Search for the cell housing the specified text and yield its (X, Y) center coordinate. 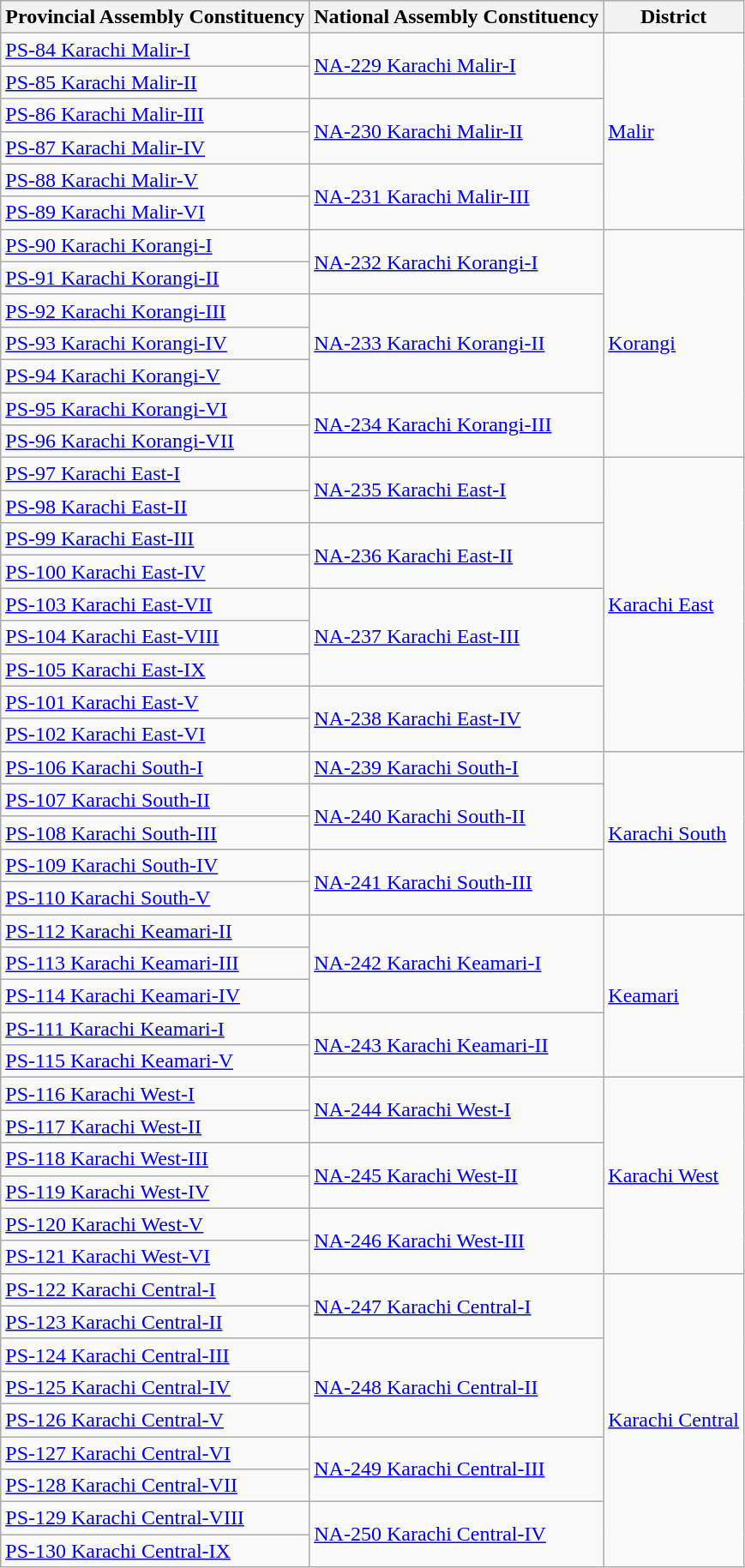
PS-106 Karachi South-I (155, 767)
Karachi South (674, 832)
PS-116 Karachi West-I (155, 1094)
NA-236 Karachi East-II (456, 556)
NA-245 Karachi West-II (456, 1175)
NA-248 Karachi Central-II (456, 1387)
PS-110 Karachi South-V (155, 898)
PS-121 Karachi West-VI (155, 1257)
PS-107 Karachi South-II (155, 800)
PS-127 Karachi Central-VI (155, 1453)
PS-92 Karachi Korangi-III (155, 310)
National Assembly Constituency (456, 17)
PS-119 Karachi West-IV (155, 1192)
NA-238 Karachi East-IV (456, 718)
PS-112 Karachi Keamari-II (155, 930)
Provincial Assembly Constituency (155, 17)
PS-105 Karachi East-IX (155, 670)
PS-124 Karachi Central-III (155, 1355)
NA-246 Karachi West-III (456, 1241)
PS-122 Karachi Central-I (155, 1289)
Malir (674, 131)
PS-100 Karachi East-IV (155, 572)
PS-97 Karachi East-I (155, 474)
PS-99 Karachi East-III (155, 539)
Korangi (674, 343)
PS-98 Karachi East-II (155, 507)
NA-229 Karachi Malir-I (456, 66)
PS-130 Karachi Central-IX (155, 1551)
District (674, 17)
PS-120 Karachi West-V (155, 1224)
PS-109 Karachi South-IV (155, 865)
PS-94 Karachi Korangi-V (155, 375)
NA-232 Karachi Korangi-I (456, 261)
PS-117 Karachi West-II (155, 1126)
PS-128 Karachi Central-VII (155, 1486)
Karachi East (674, 605)
PS-123 Karachi Central-II (155, 1322)
NA-242 Karachi Keamari-I (456, 963)
Keamari (674, 995)
PS-103 Karachi East-VII (155, 604)
PS-118 Karachi West-III (155, 1159)
PS-101 Karachi East-V (155, 702)
NA-249 Karachi Central-III (456, 1469)
NA-243 Karachi Keamari-II (456, 1045)
PS-115 Karachi Keamari-V (155, 1061)
Karachi Central (674, 1420)
PS-87 Karachi Malir-IV (155, 147)
NA-244 Karachi West-I (456, 1110)
NA-240 Karachi South-II (456, 816)
Karachi West (674, 1175)
PS-86 Karachi Malir-III (155, 115)
NA-230 Karachi Malir-II (456, 131)
PS-89 Karachi Malir-VI (155, 213)
NA-235 Karachi East-I (456, 490)
NA-234 Karachi Korangi-III (456, 425)
PS-91 Karachi Korangi-II (155, 278)
PS-129 Karachi Central-VIII (155, 1518)
PS-126 Karachi Central-V (155, 1420)
PS-90 Karachi Korangi-I (155, 245)
NA-239 Karachi South-I (456, 767)
PS-95 Karachi Korangi-VI (155, 409)
PS-85 Karachi Malir-II (155, 82)
NA-247 Karachi Central-I (456, 1306)
PS-108 Karachi South-III (155, 832)
PS-113 Karachi Keamari-III (155, 964)
PS-96 Karachi Korangi-VII (155, 442)
NA-237 Karachi East-III (456, 637)
PS-102 Karachi East-VI (155, 735)
NA-250 Karachi Central-IV (456, 1535)
PS-111 Karachi Keamari-I (155, 1029)
NA-241 Karachi South-III (456, 881)
PS-84 Karachi Malir-I (155, 50)
NA-233 Karachi Korangi-II (456, 343)
PS-125 Karachi Central-IV (155, 1387)
PS-88 Karachi Malir-V (155, 180)
PS-104 Karachi East-VIII (155, 637)
PS-93 Karachi Korangi-IV (155, 343)
NA-231 Karachi Malir-III (456, 196)
PS-114 Karachi Keamari-IV (155, 996)
